Locate the cell with the specified text and output its [X, Y] center coordinate. 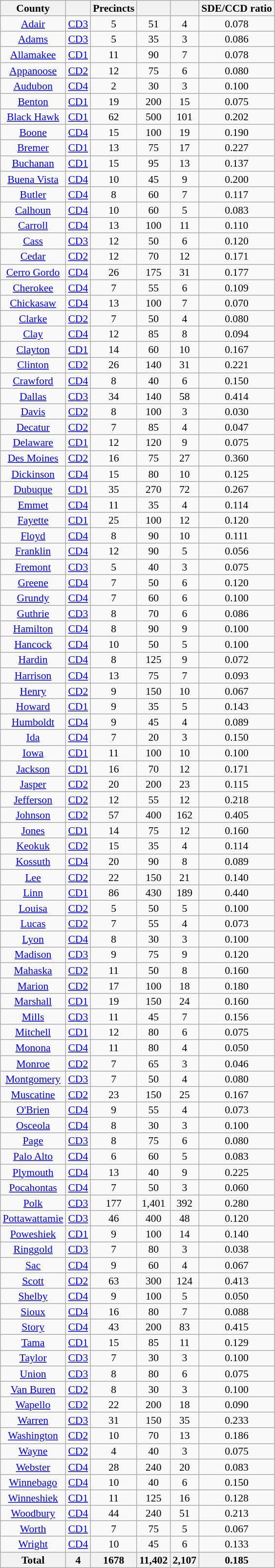
Henry [33, 691]
0.056 [236, 552]
0.415 [236, 1327]
Buchanan [33, 163]
Ida [33, 738]
Scott [33, 1281]
Kossuth [33, 862]
Appanoose [33, 70]
0.090 [236, 1405]
57 [113, 815]
Carroll [33, 225]
0.185 [236, 1560]
Mitchell [33, 1033]
SDE/CCD ratio [236, 8]
Marshall [33, 1001]
0.227 [236, 148]
Humboldt [33, 722]
Cass [33, 241]
Buena Vista [33, 179]
300 [153, 1281]
27 [185, 458]
0.060 [236, 1188]
0.070 [236, 303]
Adams [33, 40]
162 [185, 815]
0.218 [236, 800]
0.133 [236, 1545]
0.109 [236, 287]
124 [185, 1281]
Hamilton [33, 629]
270 [153, 489]
Harrison [33, 676]
0.110 [236, 225]
Taylor [33, 1358]
0.117 [236, 195]
0.115 [236, 784]
95 [153, 163]
0.177 [236, 272]
86 [113, 893]
Emmet [33, 505]
0.111 [236, 536]
Dallas [33, 396]
Guthrie [33, 614]
Mills [33, 1017]
175 [153, 272]
46 [113, 1218]
Ringgold [33, 1250]
Dickinson [33, 474]
Madison [33, 955]
0.046 [236, 1063]
2 [113, 86]
Pocahontas [33, 1188]
Wayne [33, 1451]
43 [113, 1327]
Calhoun [33, 210]
2,107 [185, 1560]
0.405 [236, 815]
Wright [33, 1545]
Jackson [33, 769]
Clayton [33, 350]
Audubon [33, 86]
0.038 [236, 1250]
62 [113, 117]
Montgomery [33, 1079]
Monona [33, 1048]
101 [185, 117]
Franklin [33, 552]
0.129 [236, 1343]
County [33, 8]
0.180 [236, 986]
Cherokee [33, 287]
Louisa [33, 908]
0.093 [236, 676]
0.094 [236, 334]
Fremont [33, 567]
0.233 [236, 1420]
Tama [33, 1343]
1,401 [153, 1203]
Shelby [33, 1296]
0.213 [236, 1513]
Jones [33, 831]
Hardin [33, 660]
72 [185, 489]
0.156 [236, 1017]
Des Moines [33, 458]
34 [113, 396]
Clay [33, 334]
0.225 [236, 1172]
0.413 [236, 1281]
24 [185, 1001]
0.030 [236, 412]
0.143 [236, 707]
Davis [33, 412]
120 [153, 443]
Winnebago [33, 1482]
Floyd [33, 536]
Lee [33, 877]
0.202 [236, 117]
Polk [33, 1203]
Monroe [33, 1063]
Iowa [33, 753]
Marion [33, 986]
Keokuk [33, 846]
Decatur [33, 427]
Cedar [33, 257]
0.414 [236, 396]
0.137 [236, 163]
Delaware [33, 443]
Worth [33, 1529]
11,402 [153, 1560]
65 [153, 1063]
Chickasaw [33, 303]
44 [113, 1513]
177 [113, 1203]
Page [33, 1141]
Wapello [33, 1405]
48 [185, 1218]
Total [33, 1560]
Osceola [33, 1126]
0.088 [236, 1312]
Warren [33, 1420]
430 [153, 893]
0.186 [236, 1436]
Lyon [33, 939]
Precincts [113, 8]
0.128 [236, 1498]
Fayette [33, 520]
Adair [33, 24]
Clinton [33, 365]
Bremer [33, 148]
Mahaska [33, 971]
0.221 [236, 365]
Black Hawk [33, 117]
Van Buren [33, 1390]
1678 [113, 1560]
0.360 [236, 458]
Muscatine [33, 1095]
Jasper [33, 784]
0.267 [236, 489]
0.047 [236, 427]
83 [185, 1327]
Plymouth [33, 1172]
0.072 [236, 660]
189 [185, 893]
Dubuque [33, 489]
Lucas [33, 924]
Webster [33, 1467]
Poweshiek [33, 1234]
Palo Alto [33, 1156]
Benton [33, 102]
0.190 [236, 133]
Story [33, 1327]
Boone [33, 133]
0.200 [236, 179]
0.280 [236, 1203]
28 [113, 1467]
Clarke [33, 319]
Pottawattamie [33, 1218]
Winneshiek [33, 1498]
500 [153, 117]
Washington [33, 1436]
Jefferson [33, 800]
0.125 [236, 474]
392 [185, 1203]
Union [33, 1374]
Hancock [33, 644]
21 [185, 877]
58 [185, 396]
Crawford [33, 381]
63 [113, 1281]
Allamakee [33, 55]
Sac [33, 1265]
Grundy [33, 598]
Woodbury [33, 1513]
Cerro Gordo [33, 272]
Greene [33, 582]
O'Brien [33, 1110]
Sioux [33, 1312]
Howard [33, 707]
0.440 [236, 893]
Johnson [33, 815]
Linn [33, 893]
Butler [33, 195]
